Return [X, Y] of the center of cell containing provided text 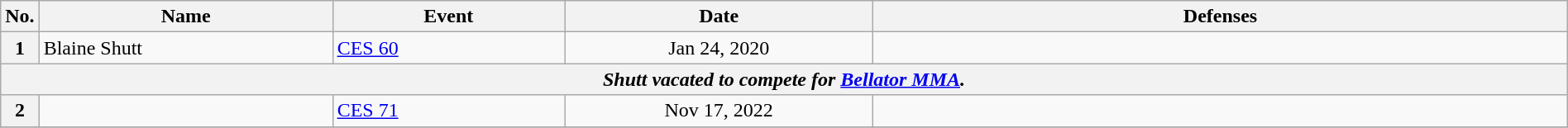
Name [185, 17]
Blaine Shutt [185, 48]
Nov 17, 2022 [719, 111]
No. [20, 17]
CES 60 [448, 48]
Jan 24, 2020 [719, 48]
Defenses [1221, 17]
Event [448, 17]
1 [20, 48]
2 [20, 111]
CES 71 [448, 111]
Shutt vacated to compete for Bellator MMA. [784, 79]
Date [719, 17]
